Scan for the cell matching the given text and deliver its (X, Y) coordinate at center. 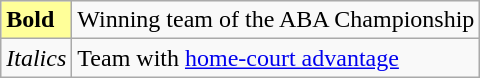
Team with home-court advantage (276, 58)
Winning team of the ABA Championship (276, 20)
Bold (36, 20)
Italics (36, 58)
